Locate the cell with the specified text and output its (x, y) center coordinate. 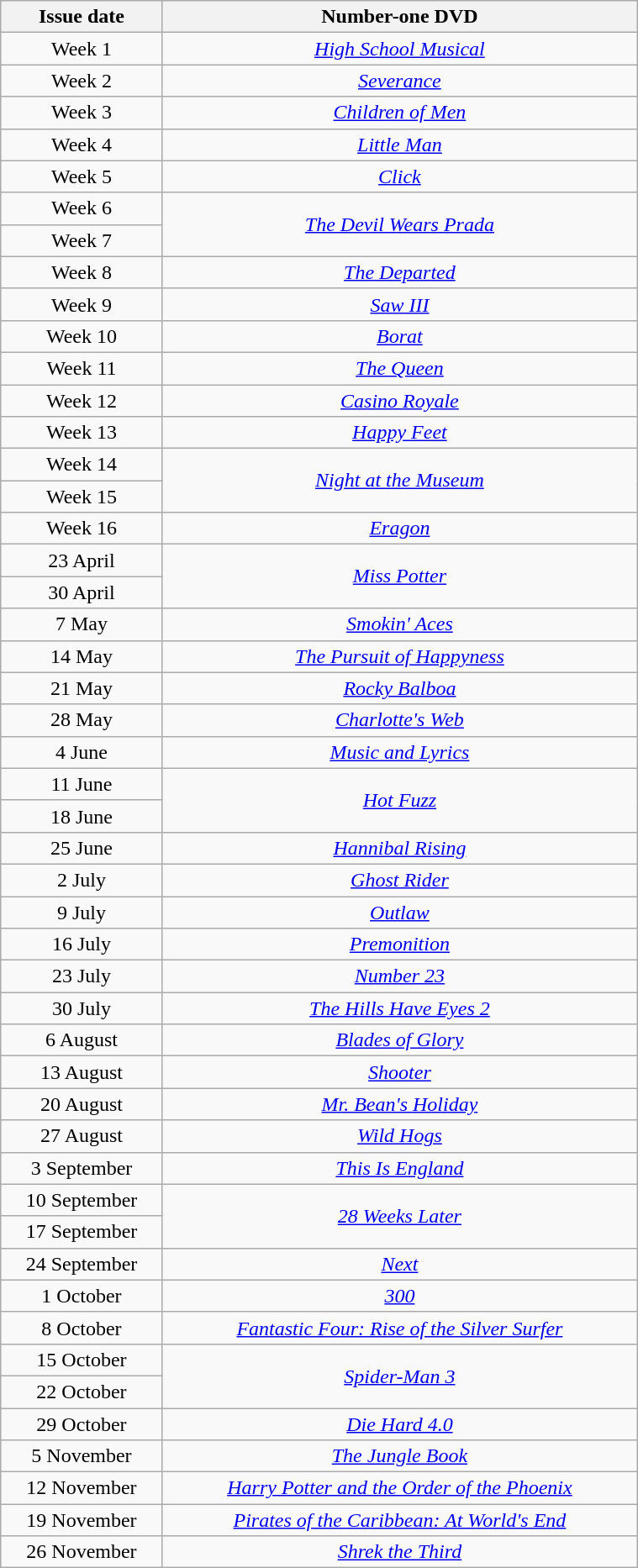
Rocky Balboa (399, 688)
300 (399, 1296)
This Is England (399, 1168)
27 August (82, 1136)
28 May (82, 720)
Night at the Museum (399, 481)
Harry Potter and the Order of the Phoenix (399, 1488)
9 July (82, 912)
The Hills Have Eyes 2 (399, 1008)
Issue date (82, 17)
Shrek the Third (399, 1552)
Casino Royale (399, 401)
Number-one DVD (399, 17)
14 May (82, 656)
28 Weeks Later (399, 1216)
Severance (399, 81)
Pirates of the Caribbean: At World's End (399, 1520)
Hannibal Rising (399, 848)
Charlotte's Web (399, 720)
17 September (82, 1232)
High School Musical (399, 49)
20 August (82, 1104)
22 October (82, 1392)
29 October (82, 1424)
Children of Men (399, 113)
Week 10 (82, 336)
Click (399, 176)
25 June (82, 848)
Wild Hogs (399, 1136)
21 May (82, 688)
Eragon (399, 529)
19 November (82, 1520)
8 October (82, 1328)
Borat (399, 336)
Week 6 (82, 208)
Week 7 (82, 240)
Little Man (399, 145)
2 July (82, 880)
Die Hard 4.0 (399, 1424)
Premonition (399, 944)
Hot Fuzz (399, 800)
1 October (82, 1296)
Week 13 (82, 433)
15 October (82, 1360)
30 April (82, 592)
Week 15 (82, 497)
Shooter (399, 1072)
Week 14 (82, 465)
Week 11 (82, 368)
23 April (82, 560)
4 June (82, 752)
16 July (82, 944)
6 August (82, 1040)
Saw III (399, 304)
24 September (82, 1264)
Ghost Rider (399, 880)
Next (399, 1264)
The Pursuit of Happyness (399, 656)
Fantastic Four: Rise of the Silver Surfer (399, 1328)
Happy Feet (399, 433)
Week 12 (82, 401)
Week 3 (82, 113)
7 May (82, 624)
23 July (82, 976)
Blades of Glory (399, 1040)
Number 23 (399, 976)
Week 16 (82, 529)
3 September (82, 1168)
Spider-Man 3 (399, 1376)
Week 9 (82, 304)
10 September (82, 1200)
30 July (82, 1008)
26 November (82, 1552)
The Queen (399, 368)
Mr. Bean's Holiday (399, 1104)
Week 8 (82, 272)
Week 1 (82, 49)
Week 5 (82, 176)
13 August (82, 1072)
Week 2 (82, 81)
11 June (82, 784)
12 November (82, 1488)
18 June (82, 816)
The Departed (399, 272)
Smokin' Aces (399, 624)
Music and Lyrics (399, 752)
Outlaw (399, 912)
The Jungle Book (399, 1456)
5 November (82, 1456)
Week 4 (82, 145)
Miss Potter (399, 576)
The Devil Wears Prada (399, 224)
